Determine the (X, Y) coordinate at the center of the cell enclosing the given text.  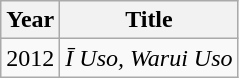
Ī Uso, Warui Uso (149, 58)
Year (30, 20)
2012 (30, 58)
Title (149, 20)
